Return the [X, Y] coordinate for the center point of the cell that contains the specified text.  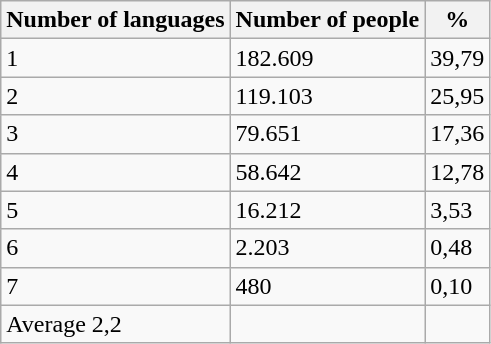
3 [116, 134]
119.103 [328, 96]
0,48 [458, 248]
182.609 [328, 58]
6 [116, 248]
2.203 [328, 248]
4 [116, 172]
2 [116, 96]
0,10 [458, 286]
16.212 [328, 210]
7 [116, 286]
25,95 [458, 96]
Average 2,2 [116, 324]
39,79 [458, 58]
12,78 [458, 172]
3,53 [458, 210]
58.642 [328, 172]
5 [116, 210]
1 [116, 58]
Number of people [328, 20]
% [458, 20]
17,36 [458, 134]
480 [328, 286]
Number of languages [116, 20]
79.651 [328, 134]
